Pinpoint the cell where the given text exists, returning its (X, Y) midpoint coordinate. 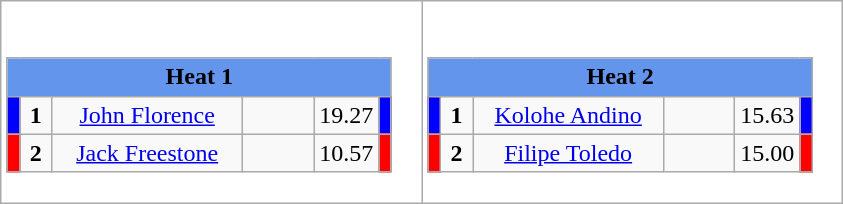
Heat 1 (199, 77)
15.00 (768, 153)
Filipe Toledo (568, 153)
John Florence (148, 115)
Kolohe Andino (568, 115)
15.63 (768, 115)
Heat 2 (620, 77)
19.27 (346, 115)
Heat 2 1 Kolohe Andino 15.63 2 Filipe Toledo 15.00 (632, 102)
Jack Freestone (148, 153)
Heat 1 1 John Florence 19.27 2 Jack Freestone 10.57 (212, 102)
10.57 (346, 153)
